Search for the cell housing the specified text and yield its (x, y) center coordinate. 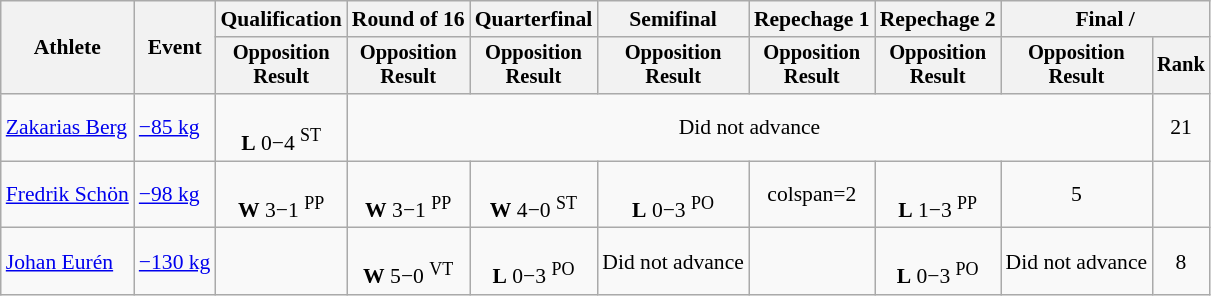
Athlete (68, 48)
Quarterfinal (534, 19)
Repechage 1 (812, 19)
8 (1181, 262)
Fredrik Schön (68, 194)
21 (1181, 128)
Qualification (280, 19)
L 1−3 PP (938, 194)
−130 kg (175, 262)
Johan Eurén (68, 262)
−85 kg (175, 128)
Zakarias Berg (68, 128)
Repechage 2 (938, 19)
Final / (1106, 19)
5 (1077, 194)
Event (175, 48)
Rank (1181, 66)
Semifinal (673, 19)
Round of 16 (408, 19)
−98 kg (175, 194)
L 0−4 ST (280, 128)
W 4−0 ST (534, 194)
colspan=2 (812, 194)
W 5−0 VT (408, 262)
